Scan for the cell matching the given text and deliver its (X, Y) coordinate at center. 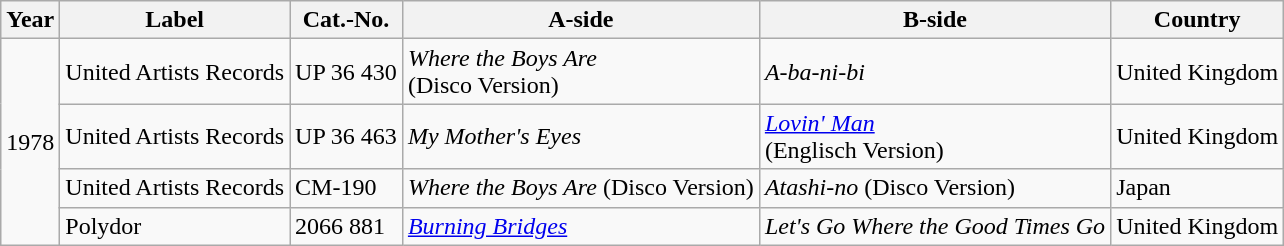
UP 36 463 (346, 136)
Let's Go Where the Good Times Go (934, 226)
B-side (934, 20)
A-side (580, 20)
My Mother's Eyes (580, 136)
Burning Bridges (580, 226)
Lovin' Man(Englisch Version) (934, 136)
Where the Boys Are(Disco Version) (580, 72)
Polydor (175, 226)
A-ba-ni-bi (934, 72)
1978 (30, 142)
Atashi-no (Disco Version) (934, 188)
Label (175, 20)
2066 881 (346, 226)
Year (30, 20)
CM-190 (346, 188)
Where the Boys Are (Disco Version) (580, 188)
Cat.-No. (346, 20)
UP 36 430 (346, 72)
Country (1198, 20)
Japan (1198, 188)
